Identify which cell holds the provided text, then report its [X, Y] central coordinate. 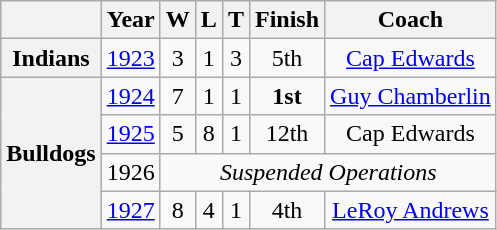
Year [130, 20]
4 [208, 210]
1923 [130, 58]
Coach [411, 20]
L [208, 20]
Suspended Operations [328, 172]
1926 [130, 172]
1st [286, 96]
1925 [130, 134]
LeRoy Andrews [411, 210]
Indians [51, 58]
5th [286, 58]
Bulldogs [51, 153]
Finish [286, 20]
1924 [130, 96]
4th [286, 210]
7 [178, 96]
T [236, 20]
1927 [130, 210]
Guy Chamberlin [411, 96]
12th [286, 134]
W [178, 20]
5 [178, 134]
